Return the (X, Y) coordinate for the center point of the cell that contains the specified text.  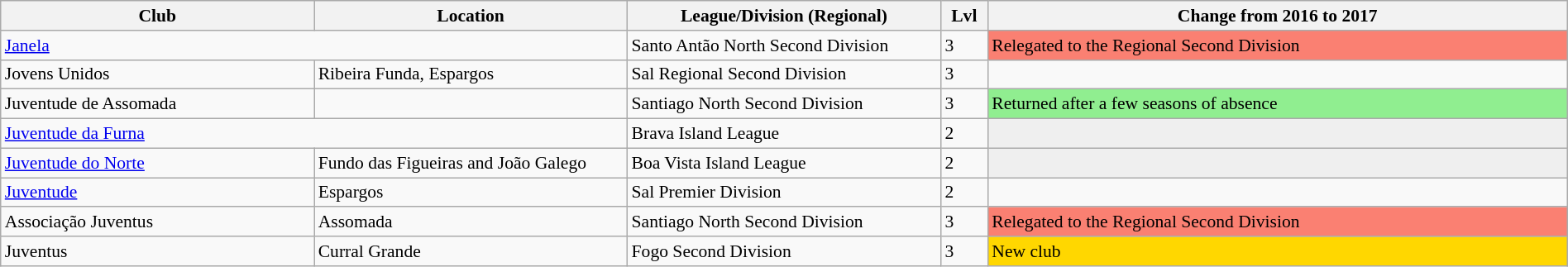
Curral Grande (471, 251)
Assomada (471, 222)
Boa Vista Island League (784, 163)
Returned after a few seasons of absence (1277, 104)
New club (1277, 251)
Associação Juventus (157, 222)
Sal Premier Division (784, 193)
Juventude da Furna (314, 134)
League/Division (Regional) (784, 16)
Juventude (157, 193)
Juventus (157, 251)
Change from 2016 to 2017 (1277, 16)
Lvl (964, 16)
Ribeira Funda, Espargos (471, 74)
Espargos (471, 193)
Juventude de Assomada (157, 104)
Fundo das Figueiras and João Galego (471, 163)
Club (157, 16)
Brava Island League (784, 134)
Janela (314, 45)
Sal Regional Second Division (784, 74)
Jovens Unidos (157, 74)
Santo Antão North Second Division (784, 45)
Fogo Second Division (784, 251)
Juventude do Norte (157, 163)
Location (471, 16)
